Search for the cell housing the specified text and yield its (X, Y) center coordinate. 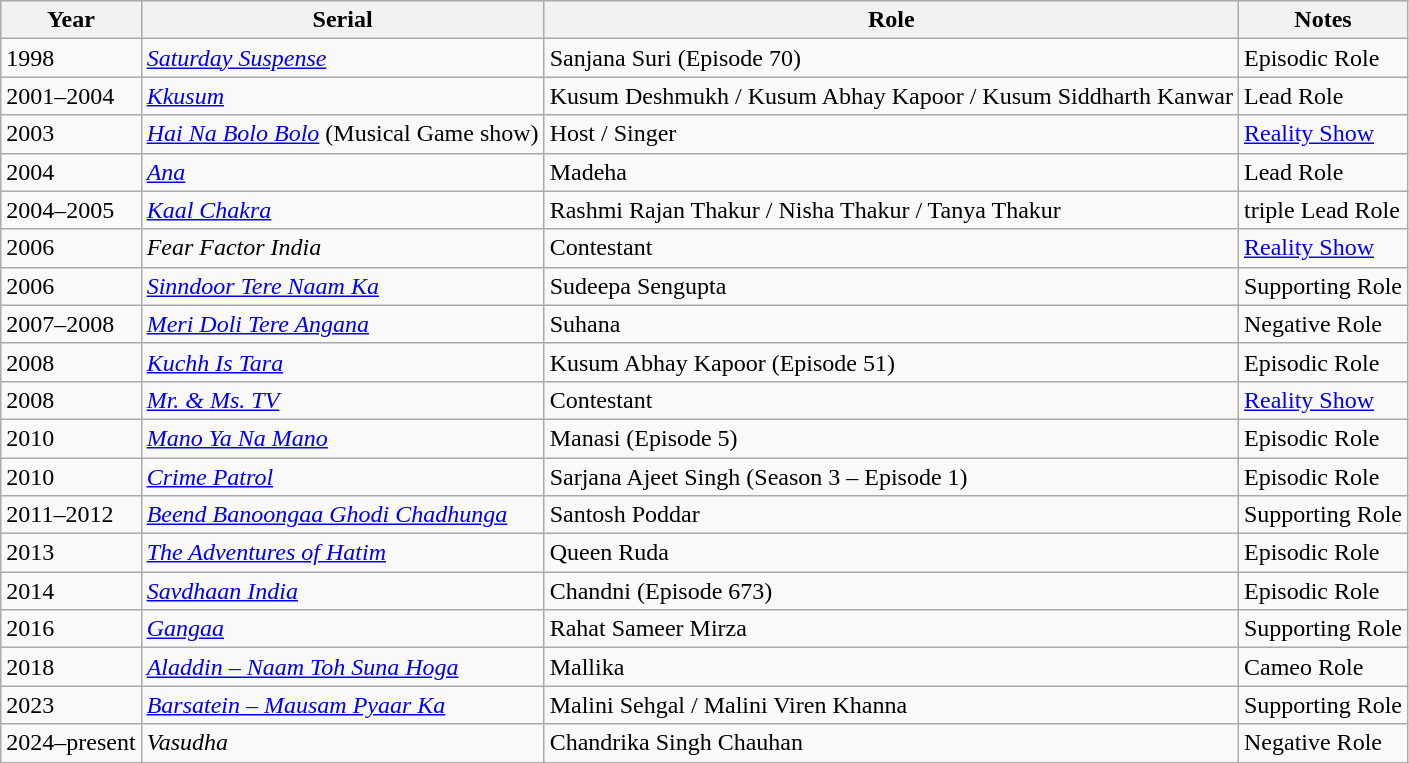
Beend Banoongaa Ghodi Chadhunga (342, 515)
Notes (1322, 20)
Sinndoor Tere Naam Ka (342, 286)
Barsatein – Mausam Pyaar Ka (342, 705)
Rashmi Rajan Thakur / Nisha Thakur / Tanya Thakur (891, 210)
2014 (71, 591)
2016 (71, 629)
2023 (71, 705)
Queen Ruda (891, 553)
Mr. & Ms. TV (342, 400)
Vasudha (342, 743)
Kuchh Is Tara (342, 362)
Sudeepa Sengupta (891, 286)
Sarjana Ajeet Singh (Season 3 – Episode 1) (891, 477)
Madeha (891, 172)
2004 (71, 172)
Saturday Suspense (342, 58)
Role (891, 20)
Cameo Role (1322, 667)
Savdhaan India (342, 591)
Fear Factor India (342, 248)
Malini Sehgal / Malini Viren Khanna (891, 705)
1998 (71, 58)
2003 (71, 134)
Mano Ya Na Mano (342, 438)
triple Lead Role (1322, 210)
Year (71, 20)
Santosh Poddar (891, 515)
Chandrika Singh Chauhan (891, 743)
Mallika (891, 667)
2018 (71, 667)
Serial (342, 20)
Crime Patrol (342, 477)
2001–2004 (71, 96)
The Adventures of Hatim (342, 553)
Host / Singer (891, 134)
2007–2008 (71, 324)
Kusum Abhay Kapoor (Episode 51) (891, 362)
2011–2012 (71, 515)
Manasi (Episode 5) (891, 438)
Rahat Sameer Mirza (891, 629)
Suhana (891, 324)
Meri Doli Tere Angana (342, 324)
Aladdin – Naam Toh Suna Hoga (342, 667)
2024–present (71, 743)
Hai Na Bolo Bolo (Musical Game show) (342, 134)
Sanjana Suri (Episode 70) (891, 58)
Ana (342, 172)
Kaal Chakra (342, 210)
Gangaa (342, 629)
2013 (71, 553)
Kkusum (342, 96)
Chandni (Episode 673) (891, 591)
2004–2005 (71, 210)
Kusum Deshmukh / Kusum Abhay Kapoor / Kusum Siddharth Kanwar (891, 96)
